Return the [X, Y] coordinate for the center point of the cell that contains the specified text.  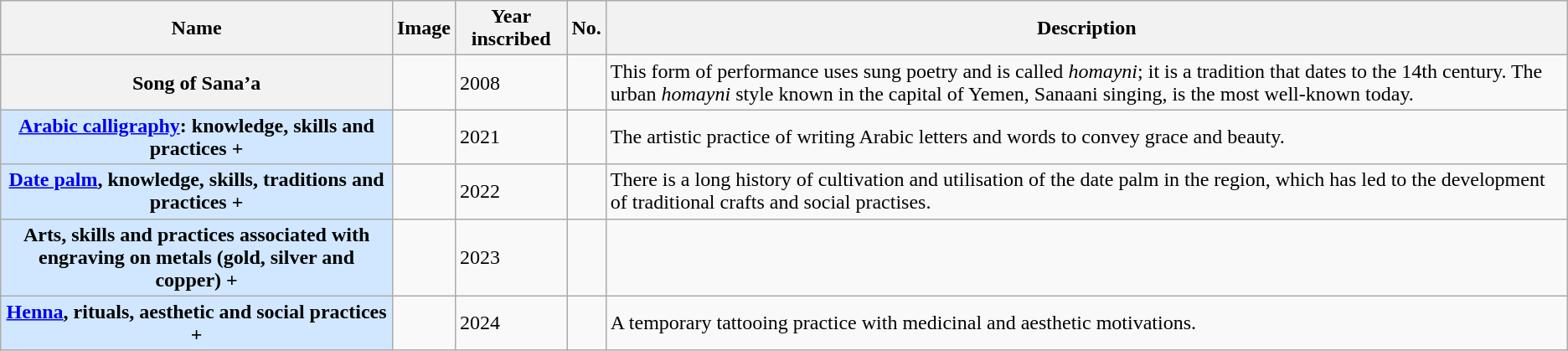
2008 [511, 82]
Name [197, 28]
Image [424, 28]
2022 [511, 191]
2024 [511, 323]
The artistic practice of writing Arabic letters and words to convey grace and beauty. [1086, 137]
No. [586, 28]
Description [1086, 28]
Year inscribed [511, 28]
2021 [511, 137]
Song of Sana’a [197, 82]
2023 [511, 257]
Date palm, knowledge, skills, traditions and practices + [197, 191]
Arts, skills and practices associated with engraving on metals (gold, silver and copper) + [197, 257]
Henna, rituals, aesthetic and social practices + [197, 323]
Arabic calligraphy: knowledge, skills and practices + [197, 137]
A temporary tattooing practice with medicinal and aesthetic motivations. [1086, 323]
